Locate the cell with the specified text and output its (x, y) center coordinate. 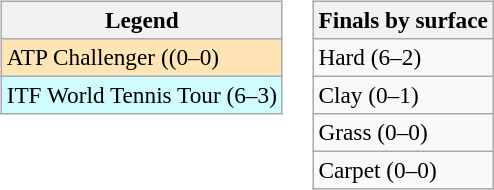
ITF World Tennis Tour (6–3) (142, 95)
Grass (0–0) (403, 133)
Carpet (0–0) (403, 171)
Hard (6–2) (403, 57)
Legend (142, 20)
Finals by surface (403, 20)
Clay (0–1) (403, 95)
ATP Challenger ((0–0) (142, 57)
